Identify which cell holds the provided text, then report its (x, y) central coordinate. 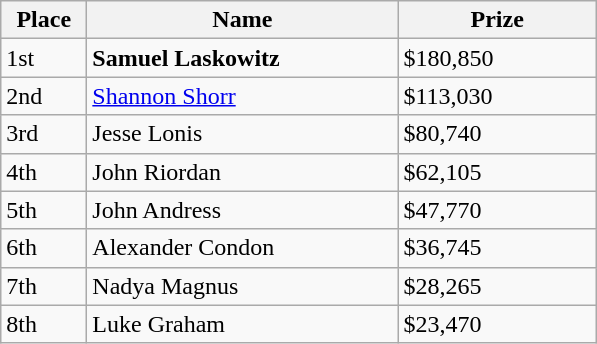
$113,030 (498, 96)
8th (44, 324)
$62,105 (498, 172)
Alexander Condon (242, 248)
5th (44, 210)
$180,850 (498, 58)
$23,470 (498, 324)
6th (44, 248)
1st (44, 58)
Jesse Lonis (242, 134)
Luke Graham (242, 324)
$80,740 (498, 134)
Name (242, 20)
Nadya Magnus (242, 286)
Prize (498, 20)
$47,770 (498, 210)
4th (44, 172)
John Riordan (242, 172)
Shannon Shorr (242, 96)
2nd (44, 96)
John Andress (242, 210)
$28,265 (498, 286)
$36,745 (498, 248)
Place (44, 20)
3rd (44, 134)
Samuel Laskowitz (242, 58)
7th (44, 286)
